Pinpoint the cell where the given text exists, returning its (X, Y) midpoint coordinate. 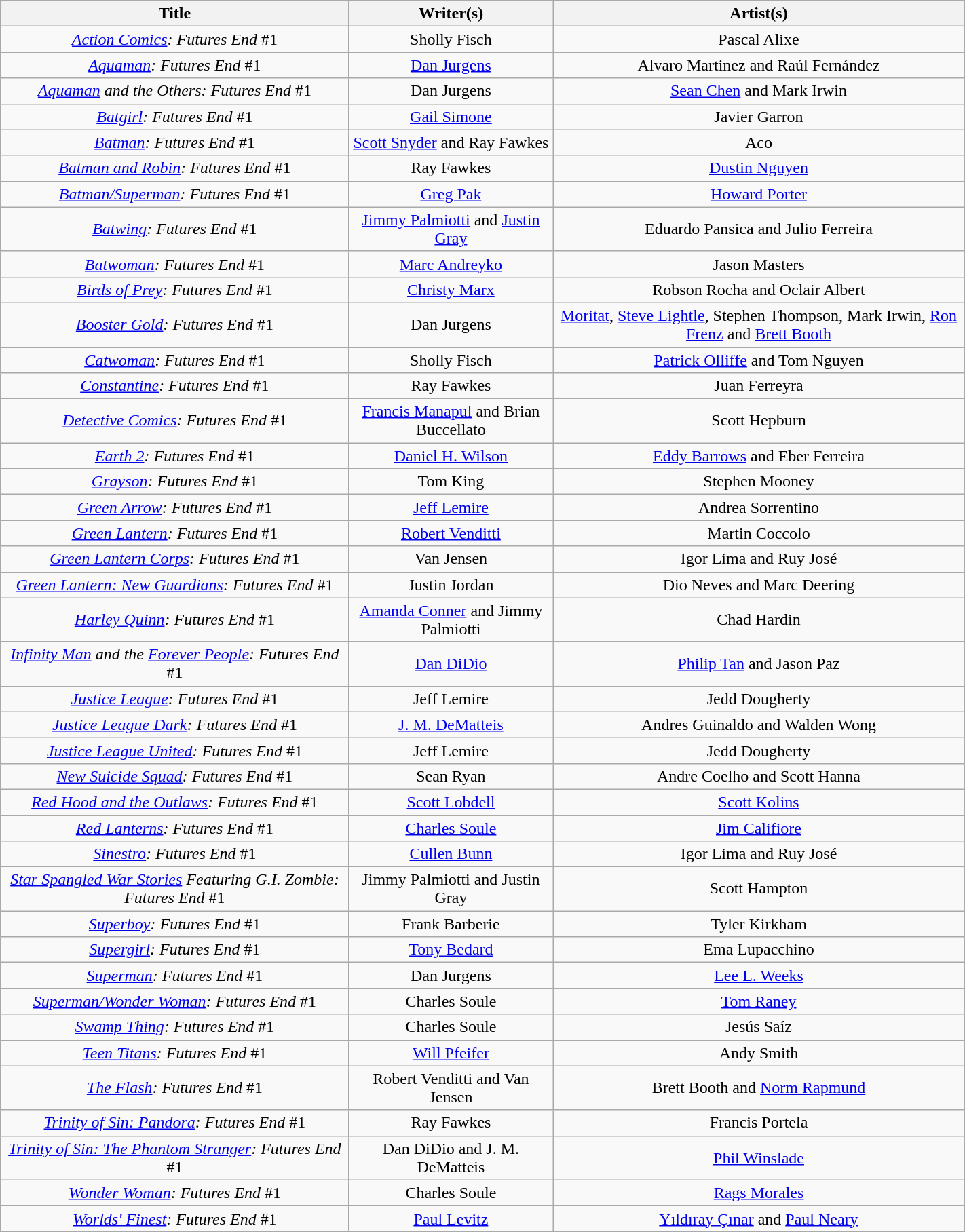
Jesús Saíz (759, 1027)
Star Spangled War Stories Featuring G.I. Zombie: Futures End #1 (175, 889)
Red Hood and the Outlaws: Futures End #1 (175, 802)
Scott Lobdell (451, 802)
Patrick Olliffe and Tom Nguyen (759, 360)
Will Pfeifer (451, 1053)
Brett Booth and Norm Rapmund (759, 1088)
Red Lanterns: Futures End #1 (175, 828)
Catwoman: Futures End #1 (175, 360)
Superboy: Futures End #1 (175, 924)
Scott Kolins (759, 802)
Tom Raney (759, 1001)
Scott Hepburn (759, 421)
Dustin Nguyen (759, 168)
Supergirl: Futures End #1 (175, 950)
Justice League Dark: Futures End #1 (175, 725)
Tony Bedard (451, 950)
J. M. DeMatteis (451, 725)
Andres Guinaldo and Walden Wong (759, 725)
Constantine: Futures End #1 (175, 386)
Daniel H. Wilson (451, 456)
Marc Andreyko (451, 264)
Aquaman: Futures End #1 (175, 65)
Ema Lupacchino (759, 950)
Andy Smith (759, 1053)
Moritat, Steve Lightle, Stephen Thompson, Mark Irwin, Ron Frenz and Brett Booth (759, 324)
Infinity Man and the Forever People: Futures End #1 (175, 663)
Artist(s) (759, 14)
Batgirl: Futures End #1 (175, 117)
Batman/Superman: Futures End #1 (175, 194)
Rags Morales (759, 1193)
Stephen Mooney (759, 482)
Worlds' Finest: Futures End #1 (175, 1218)
Gail Simone (451, 117)
Van Jensen (451, 559)
Juan Ferreyra (759, 386)
Cullen Bunn (451, 854)
Green Arrow: Futures End #1 (175, 507)
Javier Garron (759, 117)
Aco (759, 142)
Andrea Sorrentino (759, 507)
Alvaro Martinez and Raúl Fernández (759, 65)
Jim Califiore (759, 828)
Tom King (451, 482)
Dio Neves and Marc Deering (759, 585)
Green Lantern: New Guardians: Futures End #1 (175, 585)
Yıldıray Çınar and Paul Neary (759, 1218)
Howard Porter (759, 194)
Writer(s) (451, 14)
Robson Rocha and Oclair Albert (759, 290)
Teen Titans: Futures End #1 (175, 1053)
Francis Manapul and Brian Buccellato (451, 421)
Frank Barberie (451, 924)
The Flash: Futures End #1 (175, 1088)
Martin Coccolo (759, 533)
Green Lantern Corps: Futures End #1 (175, 559)
Superman/Wonder Woman: Futures End #1 (175, 1001)
Sinestro: Futures End #1 (175, 854)
Philip Tan and Jason Paz (759, 663)
Trinity of Sin: The Phantom Stranger: Futures End #1 (175, 1157)
Earth 2: Futures End #1 (175, 456)
Pascal Alixe (759, 39)
Eduardo Pansica and Julio Ferreira (759, 229)
Justice League United: Futures End #1 (175, 750)
Paul Levitz (451, 1218)
Booster Gold: Futures End #1 (175, 324)
Tyler Kirkham (759, 924)
Amanda Conner and Jimmy Palmiotti (451, 620)
Lee L. Weeks (759, 976)
Superman: Futures End #1 (175, 976)
Batwing: Futures End #1 (175, 229)
Dan DiDio (451, 663)
Green Lantern: Futures End #1 (175, 533)
Andre Coelho and Scott Hanna (759, 776)
Grayson: Futures End #1 (175, 482)
Justice League: Futures End #1 (175, 699)
Sean Ryan (451, 776)
Chad Hardin (759, 620)
Eddy Barrows and Eber Ferreira (759, 456)
Scott Snyder and Ray Fawkes (451, 142)
Francis Portela (759, 1123)
Justin Jordan (451, 585)
Robert Venditti and Van Jensen (451, 1088)
Greg Pak (451, 194)
Batwoman: Futures End #1 (175, 264)
Harley Quinn: Futures End #1 (175, 620)
Birds of Prey: Futures End #1 (175, 290)
Action Comics: Futures End #1 (175, 39)
Jason Masters (759, 264)
Swamp Thing: Futures End #1 (175, 1027)
Detective Comics: Futures End #1 (175, 421)
Scott Hampton (759, 889)
Christy Marx (451, 290)
New Suicide Squad: Futures End #1 (175, 776)
Aquaman and the Others: Futures End #1 (175, 91)
Batman: Futures End #1 (175, 142)
Batman and Robin: Futures End #1 (175, 168)
Wonder Woman: Futures End #1 (175, 1193)
Title (175, 14)
Sean Chen and Mark Irwin (759, 91)
Phil Winslade (759, 1157)
Dan DiDio and J. M. DeMatteis (451, 1157)
Robert Venditti (451, 533)
Trinity of Sin: Pandora: Futures End #1 (175, 1123)
